Pinpoint the cell where the given text exists, returning its (x, y) midpoint coordinate. 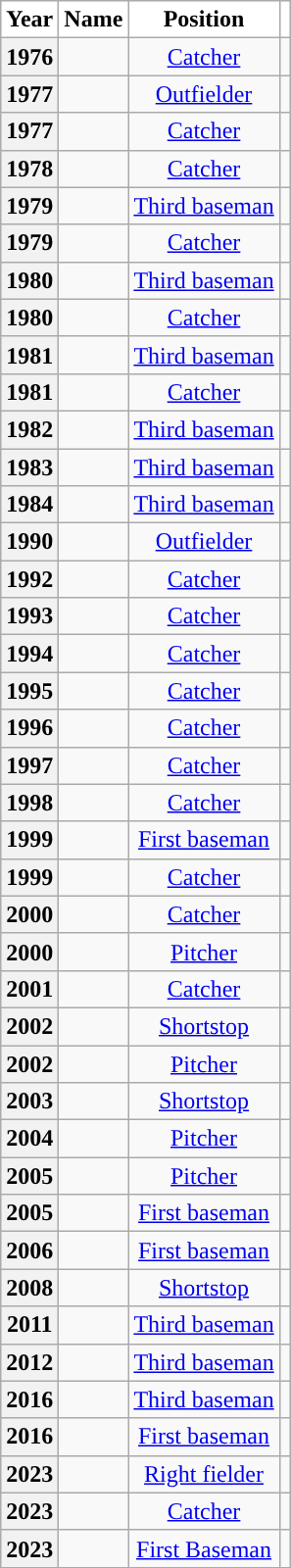
1995 (29, 691)
First Baseman (204, 1548)
Year (29, 20)
2003 (29, 1102)
1997 (29, 765)
1982 (29, 429)
2001 (29, 989)
1978 (29, 169)
1994 (29, 654)
2011 (29, 1325)
2008 (29, 1288)
1993 (29, 616)
2006 (29, 1250)
1998 (29, 803)
1996 (29, 728)
Position (204, 20)
2012 (29, 1362)
2004 (29, 1139)
1976 (29, 57)
1990 (29, 542)
Right fielder (204, 1474)
1983 (29, 467)
1984 (29, 505)
1992 (29, 579)
Name (94, 20)
